Extract the (x, y) coordinate from the center of the cell holding the provided text.  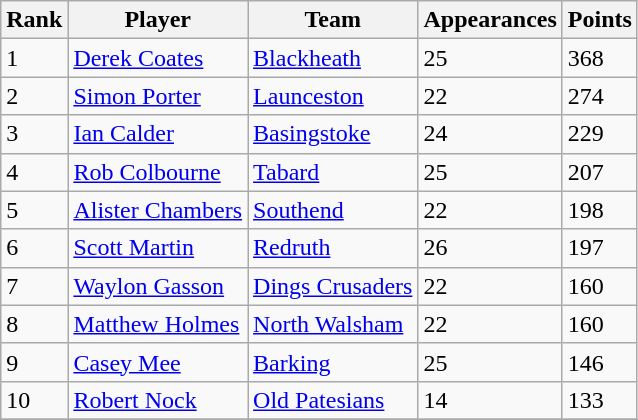
14 (490, 400)
Simon Porter (158, 96)
7 (34, 286)
3 (34, 134)
368 (600, 58)
Points (600, 20)
146 (600, 362)
Alister Chambers (158, 210)
Blackheath (333, 58)
9 (34, 362)
274 (600, 96)
8 (34, 324)
Launceston (333, 96)
24 (490, 134)
Tabard (333, 172)
6 (34, 248)
Ian Calder (158, 134)
10 (34, 400)
Rob Colbourne (158, 172)
Barking (333, 362)
Old Patesians (333, 400)
Basingstoke (333, 134)
229 (600, 134)
Robert Nock (158, 400)
Rank (34, 20)
Appearances (490, 20)
133 (600, 400)
26 (490, 248)
Player (158, 20)
Southend (333, 210)
207 (600, 172)
1 (34, 58)
197 (600, 248)
Redruth (333, 248)
Waylon Gasson (158, 286)
4 (34, 172)
Scott Martin (158, 248)
Team (333, 20)
Matthew Holmes (158, 324)
198 (600, 210)
5 (34, 210)
Derek Coates (158, 58)
Casey Mee (158, 362)
North Walsham (333, 324)
2 (34, 96)
Dings Crusaders (333, 286)
